Locate the cell with the specified text and output its (X, Y) center coordinate. 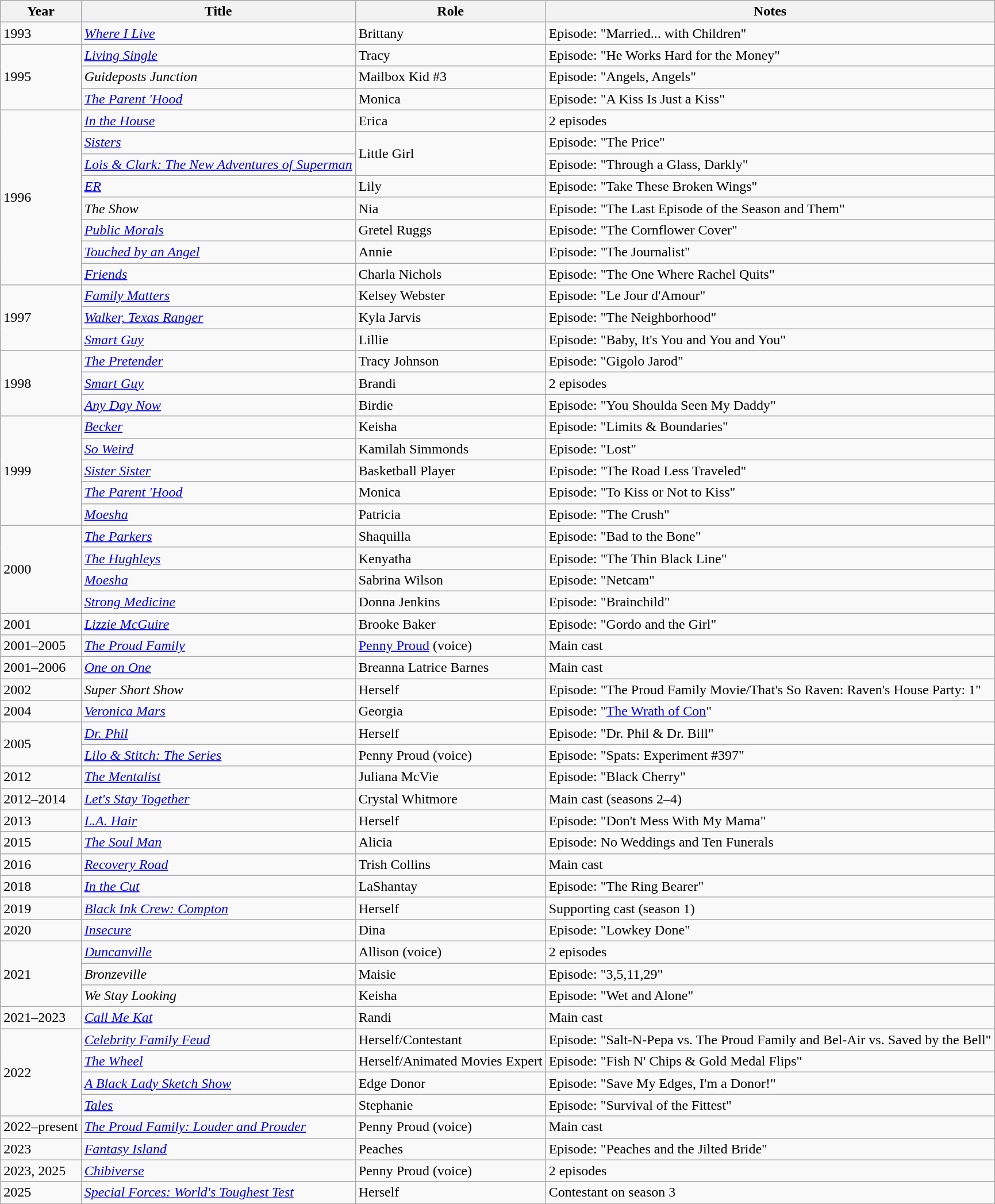
Patricia (451, 514)
2001 (41, 624)
Lily (451, 186)
2021 (41, 974)
Episode: "Limits & Boundaries" (770, 427)
Episode: "Black Cherry" (770, 777)
Friends (218, 274)
Episode: "3,5,11,29" (770, 974)
Year (41, 11)
Walker, Texas Ranger (218, 318)
The Hughleys (218, 558)
2001–2006 (41, 668)
Episode: "The Road Less Traveled" (770, 471)
Episode: "You Shoulda Seen My Daddy" (770, 405)
Episode: "Take These Broken Wings" (770, 186)
Peaches (451, 1149)
Georgia (451, 711)
ER (218, 186)
2023, 2025 (41, 1171)
Maisie (451, 974)
Episode: "The Crush" (770, 514)
2018 (41, 886)
Episode: "Don't Mess With My Mama" (770, 821)
Trish Collins (451, 864)
Episode: "Gordo and the Girl" (770, 624)
2022–present (41, 1127)
Sister Sister (218, 471)
Lizzie McGuire (218, 624)
Kelsey Webster (451, 296)
Episode: "The Wrath of Con" (770, 711)
2019 (41, 908)
Gretel Ruggs (451, 230)
Episode: "The Price" (770, 143)
Guideposts Junction (218, 77)
Episode: No Weddings and Ten Funerals (770, 843)
Juliana McVie (451, 777)
Episode: "Gigolo Jarod" (770, 361)
Donna Jenkins (451, 602)
The Parkers (218, 536)
Episode: "Spats: Experiment #397" (770, 755)
Birdie (451, 405)
Episode: "The Ring Bearer" (770, 886)
The Show (218, 208)
Becker (218, 427)
The Mentalist (218, 777)
Stephanie (451, 1105)
Episode: "Through a Glass, Darkly" (770, 164)
Episode: "Le Jour d'Amour" (770, 296)
Edge Donor (451, 1083)
2022 (41, 1072)
LaShantay (451, 886)
Erica (451, 121)
Episode: "Baby, It's You and You and You" (770, 340)
Little Girl (451, 153)
Annie (451, 252)
Family Matters (218, 296)
Herself/Animated Movies Expert (451, 1061)
Episode: "Netcam" (770, 580)
Lois & Clark: The New Adventures of Superman (218, 164)
Episode: "Survival of the Fittest" (770, 1105)
The Wheel (218, 1061)
Where I Live (218, 33)
Touched by an Angel (218, 252)
Alicia (451, 843)
Charla Nichols (451, 274)
2012–2014 (41, 799)
The Proud Family: Louder and Prouder (218, 1127)
The Pretender (218, 361)
In the Cut (218, 886)
Episode: "Salt-N-Pepa vs. The Proud Family and Bel-Air vs. Saved by the Bell" (770, 1040)
So Weird (218, 449)
Sisters (218, 143)
Episode: "The Journalist" (770, 252)
Kenyatha (451, 558)
Title (218, 11)
Public Morals (218, 230)
Episode: "A Kiss Is Just a Kiss" (770, 99)
Episode: "Fish N' Chips & Gold Medal Flips" (770, 1061)
Crystal Whitmore (451, 799)
One on One (218, 668)
Episode: "Bad to the Bone" (770, 536)
2016 (41, 864)
Episode: "Peaches and the Jilted Bride" (770, 1149)
Lillie (451, 340)
Episode: "Married... with Children" (770, 33)
Nia (451, 208)
In the House (218, 121)
We Stay Looking (218, 996)
Episode: "The Cornflower Cover" (770, 230)
1993 (41, 33)
1998 (41, 383)
2001–2005 (41, 646)
Any Day Now (218, 405)
2002 (41, 690)
Lilo & Stitch: The Series (218, 755)
Episode: "To Kiss or Not to Kiss" (770, 493)
1995 (41, 77)
Main cast (seasons 2–4) (770, 799)
Special Forces: World's Toughest Test (218, 1193)
Basketball Player (451, 471)
2023 (41, 1149)
Episode: "Wet and Alone" (770, 996)
Call Me Kat (218, 1018)
Brittany (451, 33)
1997 (41, 318)
2004 (41, 711)
Episode: "The Thin Black Line" (770, 558)
Episode: "He Works Hard for the Money" (770, 55)
Episode: "Lowkey Done" (770, 930)
Tracy (451, 55)
Randi (451, 1018)
Tales (218, 1105)
Sabrina Wilson (451, 580)
Living Single (218, 55)
Supporting cast (season 1) (770, 908)
Episode: "Brainchild" (770, 602)
Dina (451, 930)
Strong Medicine (218, 602)
Episode: "The Neighborhood" (770, 318)
2015 (41, 843)
Insecure (218, 930)
Let's Stay Together (218, 799)
Herself/Contestant (451, 1040)
Tracy Johnson (451, 361)
Episode: "The One Where Rachel Quits" (770, 274)
Kyla Jarvis (451, 318)
Shaquilla (451, 536)
Chibiverse (218, 1171)
Episode: "The Last Episode of the Season and Them" (770, 208)
Veronica Mars (218, 711)
2000 (41, 569)
Mailbox Kid #3 (451, 77)
2020 (41, 930)
Bronzeville (218, 974)
Episode: "Dr. Phil & Dr. Bill" (770, 733)
Notes (770, 11)
Allison (voice) (451, 952)
Role (451, 11)
Recovery Road (218, 864)
1999 (41, 471)
Brandi (451, 383)
A Black Lady Sketch Show (218, 1083)
2012 (41, 777)
1996 (41, 197)
2013 (41, 821)
The Proud Family (218, 646)
Episode: "Angels, Angels" (770, 77)
Episode: "Save My Edges, I'm a Donor!" (770, 1083)
The Soul Man (218, 843)
Celebrity Family Feud (218, 1040)
2005 (41, 744)
Episode: "The Proud Family Movie/That's So Raven: Raven's House Party: 1" (770, 690)
Duncanville (218, 952)
Breanna Latrice Barnes (451, 668)
Dr. Phil (218, 733)
Episode: "Lost" (770, 449)
Super Short Show (218, 690)
2021–2023 (41, 1018)
Kamilah Simmonds (451, 449)
Fantasy Island (218, 1149)
Contestant on season 3 (770, 1193)
L.A. Hair (218, 821)
2025 (41, 1193)
Brooke Baker (451, 624)
Black Ink Crew: Compton (218, 908)
